Capture the cell that displays the provided text and extract its (x, y) central coordinate. 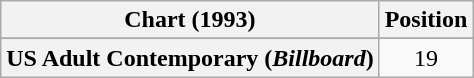
19 (426, 58)
Position (426, 20)
US Adult Contemporary (Billboard) (190, 58)
Chart (1993) (190, 20)
